Detect which cell encompasses the target text, then output its [x, y] center coordinate. 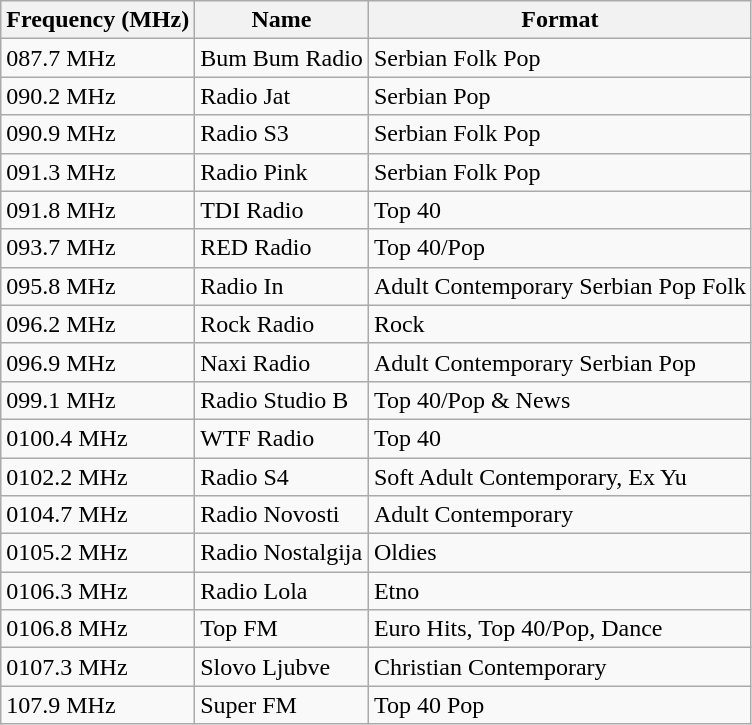
095.8 MHz [98, 286]
WTF Radio [282, 438]
Christian Contemporary [560, 667]
Naxi Radio [282, 362]
Adult Contemporary Serbian Pop [560, 362]
Radio Studio B [282, 400]
093.7 MHz [98, 248]
0100.4 MHz [98, 438]
Adult Contemporary [560, 515]
Radio Pink [282, 172]
Adult Contemporary Serbian Pop Folk [560, 286]
Super FM [282, 705]
Slovo Ljubve [282, 667]
0106.8 MHz [98, 629]
0105.2 MHz [98, 553]
096.2 MHz [98, 324]
087.7 MHz [98, 58]
091.3 MHz [98, 172]
Top FM [282, 629]
099.1 MHz [98, 400]
Serbian Pop [560, 96]
TDI Radio [282, 210]
Radio Nostalgija [282, 553]
Top 40/Pop [560, 248]
Radio Lola [282, 591]
Radio Novosti [282, 515]
096.9 MHz [98, 362]
Name [282, 20]
Top 40 Pop [560, 705]
Soft Adult Contemporary, Ex Yu [560, 477]
Rock [560, 324]
090.2 MHz [98, 96]
Radio Jat [282, 96]
Etno [560, 591]
Top 40/Pop & News [560, 400]
Radio S3 [282, 134]
Rock Radio [282, 324]
0102.2 MHz [98, 477]
Radio In [282, 286]
RED Radio [282, 248]
090.9 MHz [98, 134]
0106.3 MHz [98, 591]
Oldies [560, 553]
Format [560, 20]
Euro Hits, Top 40/Pop, Dance [560, 629]
107.9 MHz [98, 705]
Frequency (MHz) [98, 20]
0104.7 MHz [98, 515]
091.8 MHz [98, 210]
Radio S4 [282, 477]
0107.3 MHz [98, 667]
Bum Bum Radio [282, 58]
